For the text-containing cell, return its midpoint in [x, y] coordinate format. 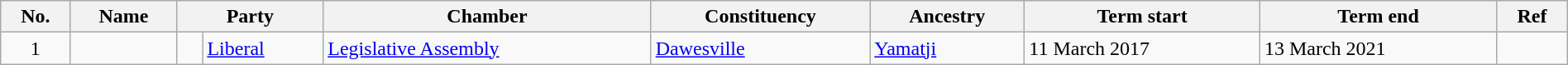
Ref [1532, 17]
Legislative Assembly [487, 48]
No. [36, 17]
Ancestry [948, 17]
Party [250, 17]
Chamber [487, 17]
Liberal [263, 48]
13 March 2021 [1378, 48]
11 March 2017 [1143, 48]
Yamatji [948, 48]
Term start [1143, 17]
Constituency [761, 17]
Term end [1378, 17]
Dawesville [761, 48]
Name [124, 17]
1 [36, 48]
